Search for the cell housing the specified text and yield its [X, Y] center coordinate. 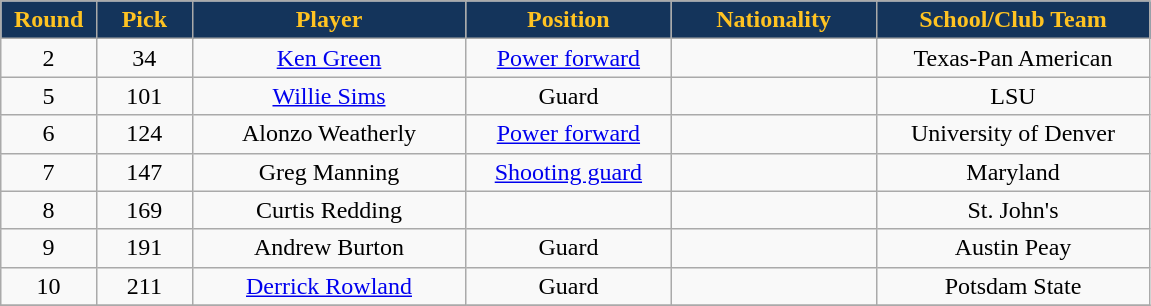
211 [144, 286]
Alonzo Weatherly [329, 134]
191 [144, 248]
Austin Peay [1013, 248]
Ken Green [329, 58]
6 [49, 134]
2 [49, 58]
7 [49, 172]
School/Club Team [1013, 20]
Willie Sims [329, 96]
124 [144, 134]
10 [49, 286]
34 [144, 58]
Derrick Rowland [329, 286]
9 [49, 248]
101 [144, 96]
St. John's [1013, 210]
169 [144, 210]
5 [49, 96]
Nationality [774, 20]
Andrew Burton [329, 248]
Texas-Pan American [1013, 58]
Curtis Redding [329, 210]
LSU [1013, 96]
Round [49, 20]
8 [49, 210]
Maryland [1013, 172]
Player [329, 20]
Greg Manning [329, 172]
Pick [144, 20]
Position [568, 20]
147 [144, 172]
Shooting guard [568, 172]
University of Denver [1013, 134]
Potsdam State [1013, 286]
